Identify which cell holds the provided text, then report its [x, y] central coordinate. 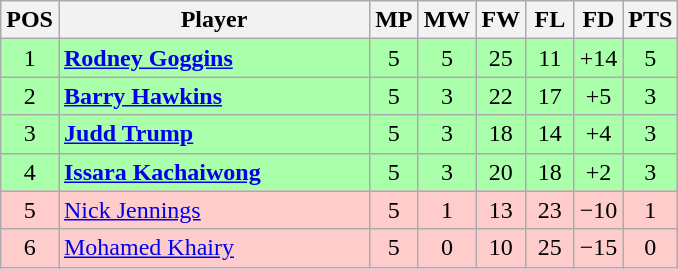
+4 [598, 134]
14 [550, 134]
MP [394, 20]
−10 [598, 210]
FW [501, 20]
POS [30, 20]
17 [550, 96]
+14 [598, 58]
2 [30, 96]
Nick Jennings [214, 210]
20 [501, 172]
Judd Trump [214, 134]
−15 [598, 248]
11 [550, 58]
FD [598, 20]
Issara Kachaiwong [214, 172]
10 [501, 248]
+5 [598, 96]
22 [501, 96]
+2 [598, 172]
4 [30, 172]
23 [550, 210]
6 [30, 248]
Barry Hawkins [214, 96]
Mohamed Khairy [214, 248]
Player [214, 20]
Rodney Goggins [214, 58]
13 [501, 210]
MW [447, 20]
FL [550, 20]
PTS [650, 20]
